From the cell containing the given text, extract its center point as [x, y] coordinate. 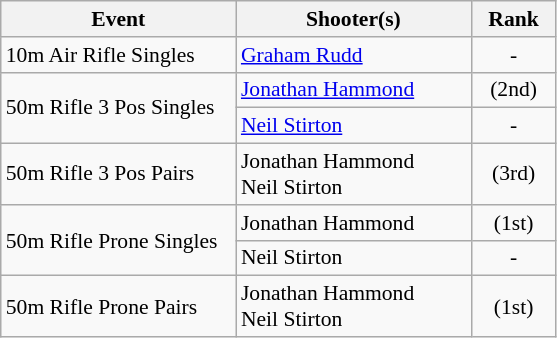
Shooter(s) [354, 19]
50m Rifle 3 Pos Singles [118, 108]
Event [118, 19]
Rank [514, 19]
50m Rifle Prone Singles [118, 240]
50m Rifle 3 Pos Pairs [118, 174]
Graham Rudd [354, 55]
(3rd) [514, 174]
(2nd) [514, 90]
10m Air Rifle Singles [118, 55]
50m Rifle Prone Pairs [118, 306]
